Locate the cell with the specified text and output its [X, Y] center coordinate. 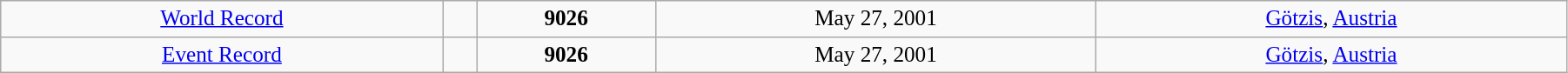
World Record [222, 19]
Event Record [222, 55]
